Determine the (x, y) coordinate at the center of the cell enclosing the given text.  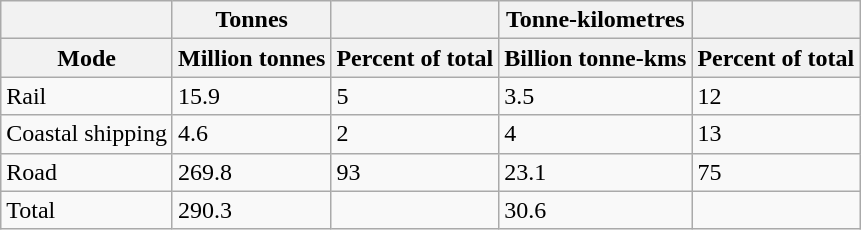
Road (87, 172)
Rail (87, 96)
93 (415, 172)
4 (596, 134)
2 (415, 134)
Million tonnes (251, 58)
13 (776, 134)
75 (776, 172)
12 (776, 96)
23.1 (596, 172)
Total (87, 210)
269.8 (251, 172)
3.5 (596, 96)
290.3 (251, 210)
Tonne-kilometres (596, 20)
Mode (87, 58)
15.9 (251, 96)
Billion tonne-kms (596, 58)
Tonnes (251, 20)
Coastal shipping (87, 134)
4.6 (251, 134)
30.6 (596, 210)
5 (415, 96)
